Determine the (x, y) coordinate at the center of the cell enclosing the given text.  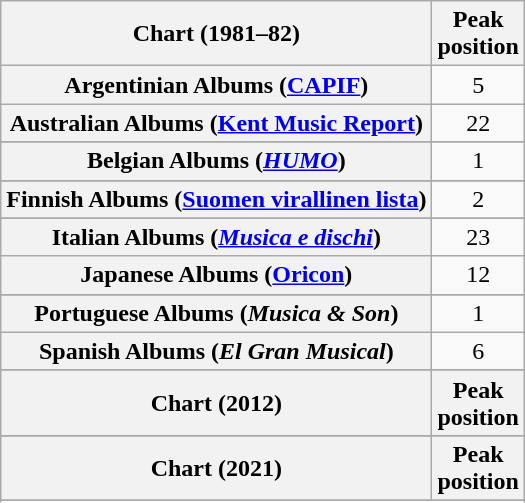
Belgian Albums (HUMO) (216, 161)
22 (478, 123)
Argentinian Albums (CAPIF) (216, 85)
23 (478, 237)
Australian Albums (Kent Music Report) (216, 123)
6 (478, 351)
5 (478, 85)
Spanish Albums (El Gran Musical) (216, 351)
Portuguese Albums (Musica & Son) (216, 313)
Japanese Albums (Oricon) (216, 275)
Chart (2012) (216, 402)
Chart (1981–82) (216, 34)
12 (478, 275)
Chart (2021) (216, 468)
2 (478, 199)
Italian Albums (Musica e dischi) (216, 237)
Finnish Albums (Suomen virallinen lista) (216, 199)
